Pinpoint the cell where the given text exists, returning its [x, y] midpoint coordinate. 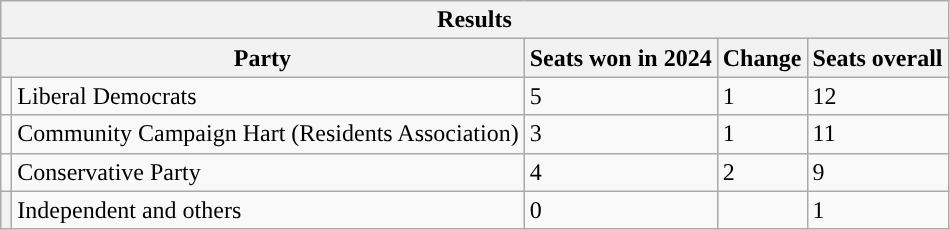
4 [620, 172]
Liberal Democrats [268, 96]
Party [262, 58]
9 [878, 172]
0 [620, 210]
11 [878, 134]
Results [474, 20]
Seats won in 2024 [620, 58]
Conservative Party [268, 172]
Change [762, 58]
3 [620, 134]
5 [620, 96]
12 [878, 96]
Independent and others [268, 210]
2 [762, 172]
Community Campaign Hart (Residents Association) [268, 134]
Seats overall [878, 58]
